Locate the cell with the specified text and output its (x, y) center coordinate. 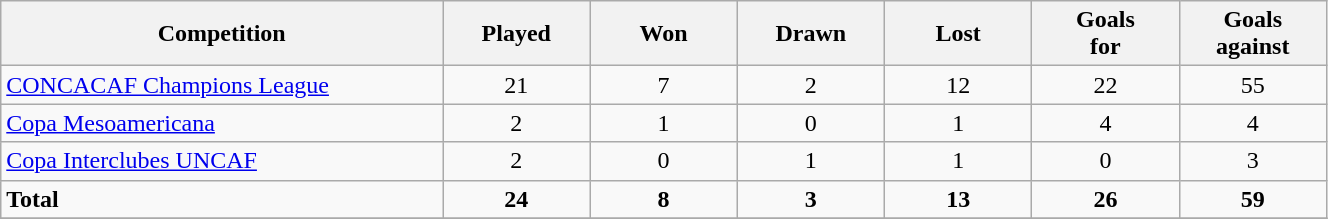
Won (664, 34)
Total (222, 199)
Competition (222, 34)
59 (1252, 199)
55 (1252, 85)
26 (1106, 199)
Drawn (810, 34)
13 (958, 199)
Lost (958, 34)
Copa Mesoamericana (222, 123)
21 (516, 85)
8 (664, 199)
24 (516, 199)
Goalsagainst (1252, 34)
22 (1106, 85)
Goalsfor (1106, 34)
7 (664, 85)
CONCACAF Champions League (222, 85)
Played (516, 34)
Copa Interclubes UNCAF (222, 161)
12 (958, 85)
